Search for the cell housing the specified text and yield its (x, y) center coordinate. 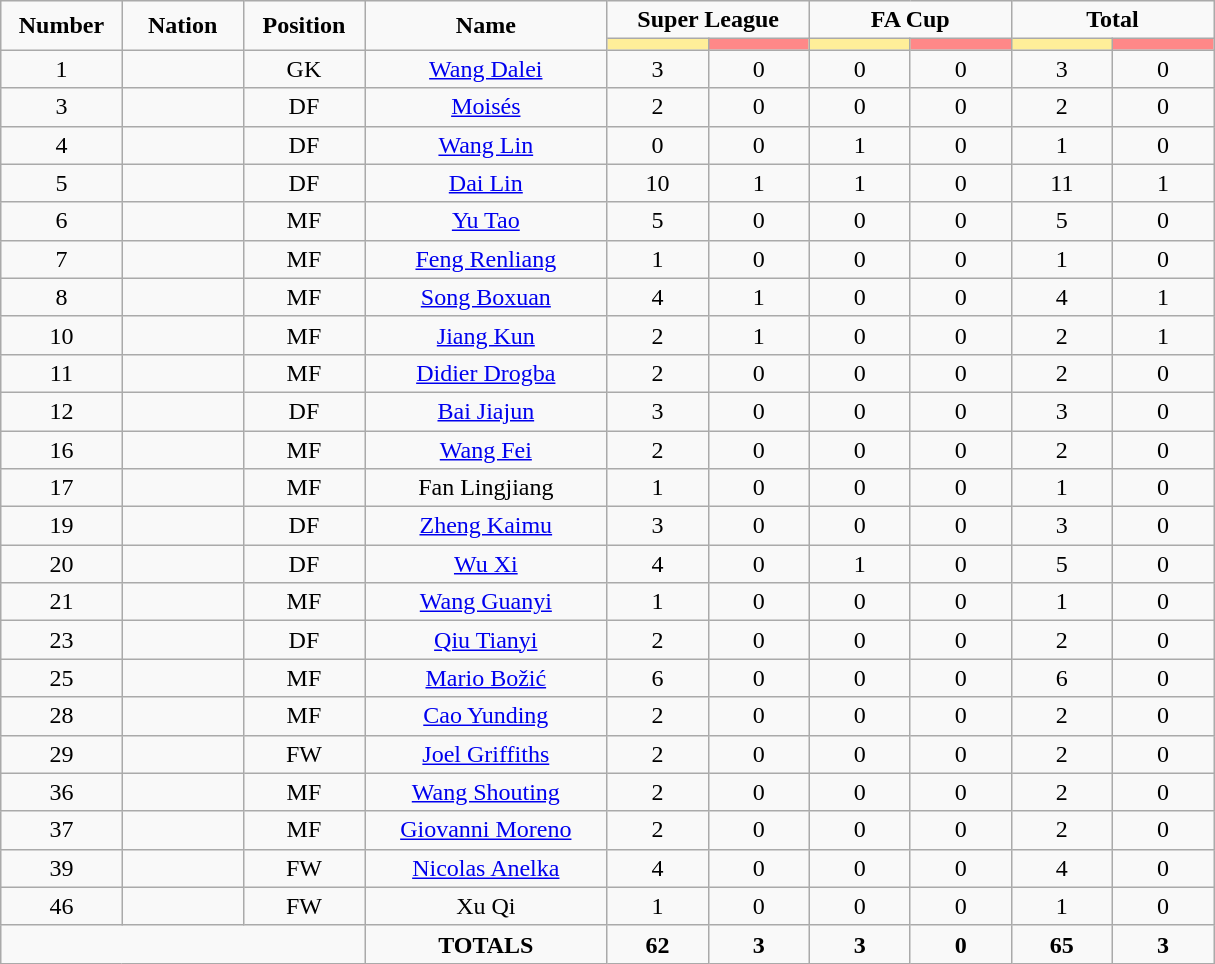
20 (62, 564)
65 (1062, 944)
GK (304, 69)
Joel Griffiths (486, 754)
Yu Tao (486, 221)
Feng Renliang (486, 259)
12 (62, 411)
Didier Drogba (486, 373)
39 (62, 868)
62 (658, 944)
Giovanni Moreno (486, 830)
Dai Lin (486, 183)
Name (486, 26)
Jiang Kun (486, 335)
16 (62, 449)
Fan Lingjiang (486, 488)
8 (62, 297)
Wang Dalei (486, 69)
Wang Fei (486, 449)
Nicolas Anelka (486, 868)
Xu Qi (486, 906)
17 (62, 488)
Zheng Kaimu (486, 526)
29 (62, 754)
Wang Guanyi (486, 602)
Bai Jiajun (486, 411)
Wu Xi (486, 564)
Super League (708, 20)
Position (304, 26)
37 (62, 830)
Number (62, 26)
FA Cup (910, 20)
Wang Lin (486, 145)
TOTALS (486, 944)
Song Boxuan (486, 297)
Wang Shouting (486, 792)
46 (62, 906)
Mario Božić (486, 678)
28 (62, 716)
Cao Yunding (486, 716)
23 (62, 640)
21 (62, 602)
25 (62, 678)
Qiu Tianyi (486, 640)
Nation (182, 26)
Total (1112, 20)
Moisés (486, 107)
7 (62, 259)
36 (62, 792)
19 (62, 526)
